Return [x, y] of the center of cell containing provided text 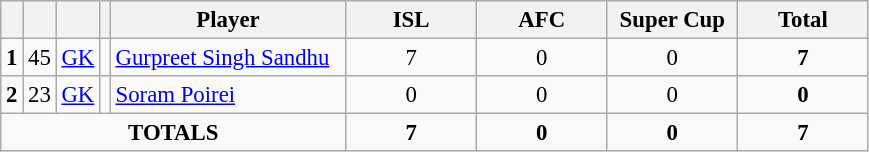
45 [40, 58]
Soram Poirei [228, 95]
ISL [412, 20]
1 [12, 58]
Gurpreet Singh Sandhu [228, 58]
Player [228, 20]
Total [804, 20]
AFC [542, 20]
Super Cup [672, 20]
TOTALS [174, 133]
23 [40, 95]
2 [12, 95]
